Provide the [x, y] coordinate of the cell's center where the given text is located.  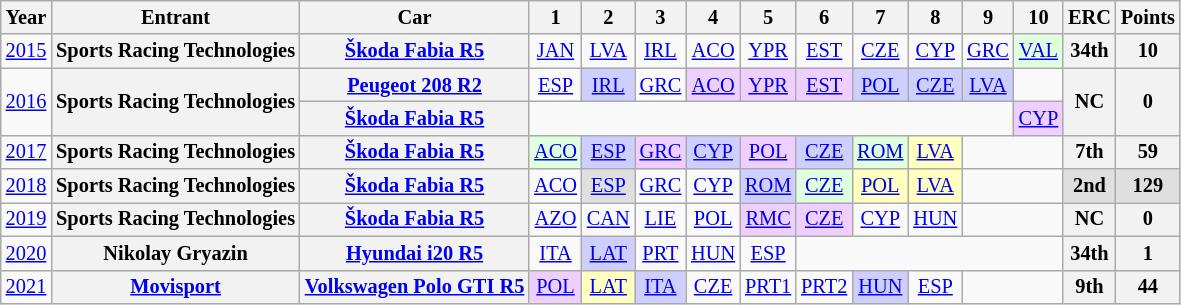
2021 [26, 287]
Year [26, 17]
Nikolay Gryazin [176, 253]
2019 [26, 219]
2nd [1090, 186]
Car [414, 17]
2 [608, 17]
7 [880, 17]
PRT2 [824, 287]
Entrant [176, 17]
4 [713, 17]
PRT1 [768, 287]
6 [824, 17]
RMC [768, 219]
44 [1148, 287]
PRT [661, 253]
2016 [26, 102]
129 [1148, 186]
JAN [556, 51]
9th [1090, 287]
2018 [26, 186]
5 [768, 17]
Movisport [176, 287]
Volkswagen Polo GTI R5 [414, 287]
LIE [661, 219]
8 [935, 17]
ERC [1090, 17]
2015 [26, 51]
CAN [608, 219]
7th [1090, 152]
Hyundai i20 R5 [414, 253]
59 [1148, 152]
Points [1148, 17]
VAL [1038, 51]
3 [661, 17]
Peugeot 208 R2 [414, 85]
AZO [556, 219]
2020 [26, 253]
9 [988, 17]
2017 [26, 152]
